Scan for the cell matching the given text and deliver its [X, Y] coordinate at center. 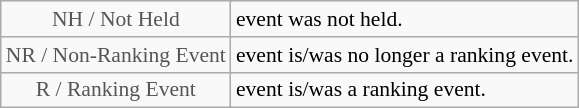
R / Ranking Event [116, 90]
event was not held. [405, 19]
event is/was no longer a ranking event. [405, 55]
NR / Non-Ranking Event [116, 55]
event is/was a ranking event. [405, 90]
NH / Not Held [116, 19]
